Capture the cell that displays the provided text and extract its [x, y] central coordinate. 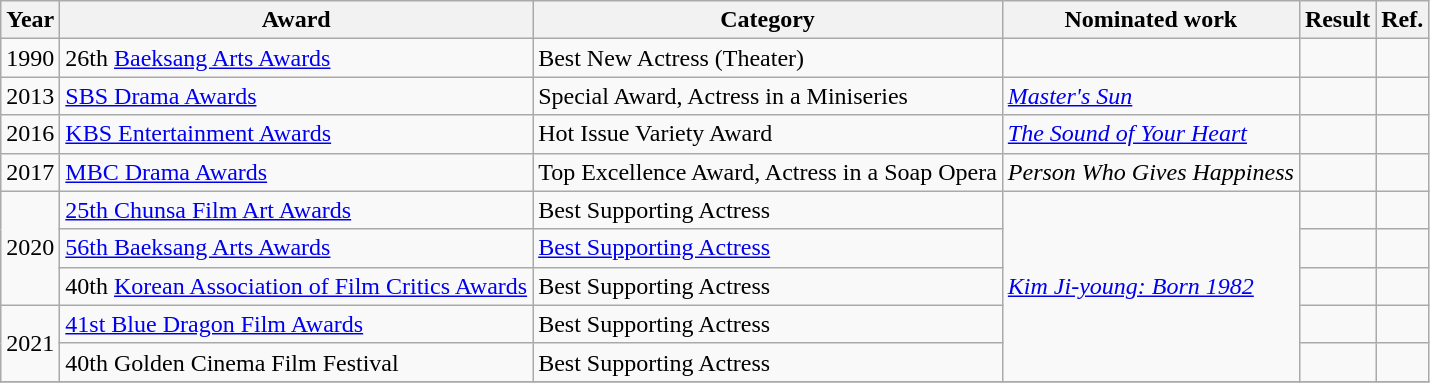
56th Baeksang Arts Awards [296, 248]
The Sound of Your Heart [1150, 134]
Top Excellence Award, Actress in a Soap Opera [768, 172]
Nominated work [1150, 20]
2020 [30, 248]
Year [30, 20]
Category [768, 20]
2021 [30, 343]
Ref. [1402, 20]
Hot Issue Variety Award [768, 134]
Person Who Gives Happiness [1150, 172]
Best New Actress (Theater) [768, 58]
Master's Sun [1150, 96]
2013 [30, 96]
SBS Drama Awards [296, 96]
Award [296, 20]
40th Golden Cinema Film Festival [296, 362]
40th Korean Association of Film Critics Awards [296, 286]
Result [1337, 20]
2017 [30, 172]
2016 [30, 134]
25th Chunsa Film Art Awards [296, 210]
1990 [30, 58]
41st Blue Dragon Film Awards [296, 324]
Special Award, Actress in a Miniseries [768, 96]
26th Baeksang Arts Awards [296, 58]
MBC Drama Awards [296, 172]
Kim Ji-young: Born 1982 [1150, 286]
KBS Entertainment Awards [296, 134]
